Return [X, Y] of the center of cell containing provided text 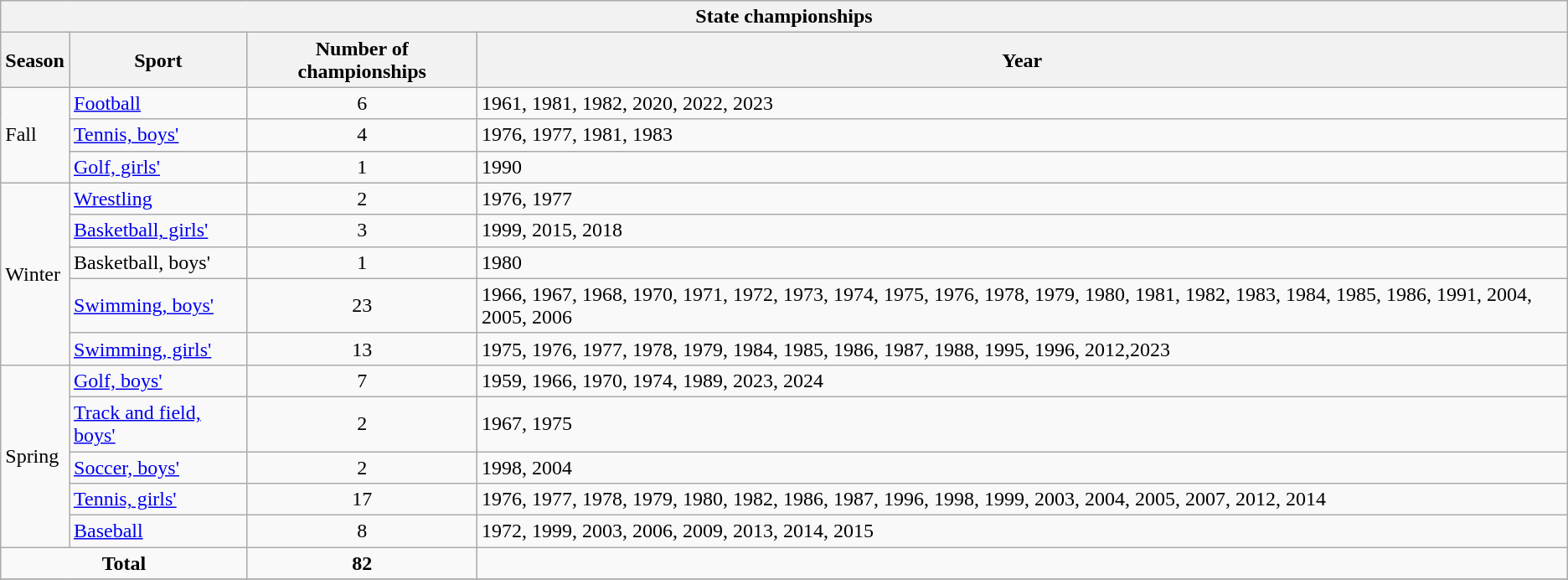
1999, 2015, 2018 [1022, 230]
1975, 1976, 1977, 1978, 1979, 1984, 1985, 1986, 1987, 1988, 1995, 1996, 2012,2023 [1022, 349]
8 [362, 531]
82 [362, 563]
Soccer, boys' [157, 467]
Year [1022, 60]
1976, 1977 [1022, 199]
Winter [35, 273]
Tennis, boys' [157, 135]
1990 [1022, 167]
Sport [157, 60]
7 [362, 381]
13 [362, 349]
1980 [1022, 262]
Swimming, girls' [157, 349]
Basketball, girls' [157, 230]
Season [35, 60]
Track and field, boys' [157, 424]
1959, 1966, 1970, 1974, 1989, 2023, 2024 [1022, 381]
23 [362, 305]
1976, 1977, 1981, 1983 [1022, 135]
1966, 1967, 1968, 1970, 1971, 1972, 1973, 1974, 1975, 1976, 1978, 1979, 1980, 1981, 1982, 1983, 1984, 1985, 1986, 1991, 2004, 2005, 2006 [1022, 305]
1961, 1981, 1982, 2020, 2022, 2023 [1022, 103]
Number of championships [362, 60]
3 [362, 230]
6 [362, 103]
State championships [784, 17]
1976, 1977, 1978, 1979, 1980, 1982, 1986, 1987, 1996, 1998, 1999, 2003, 2004, 2005, 2007, 2012, 2014 [1022, 500]
1998, 2004 [1022, 467]
Wrestling [157, 199]
Golf, girls' [157, 167]
Swimming, boys' [157, 305]
Tennis, girls' [157, 500]
Basketball, boys' [157, 262]
Spring [35, 456]
Fall [35, 135]
Golf, boys' [157, 381]
Total [124, 563]
17 [362, 500]
1967, 1975 [1022, 424]
Baseball [157, 531]
Football [157, 103]
4 [362, 135]
1972, 1999, 2003, 2006, 2009, 2013, 2014, 2015 [1022, 531]
